Search for the cell housing the specified text and yield its [X, Y] center coordinate. 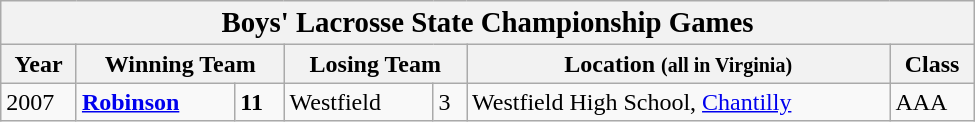
Losing Team [376, 64]
AAA [932, 102]
Class [932, 64]
Robinson [155, 102]
Location (all in Virginia) [678, 64]
Year [39, 64]
Winning Team [180, 64]
3 [450, 102]
Westfield High School, Chantilly [678, 102]
Boys' Lacrosse State Championship Games [488, 23]
11 [260, 102]
2007 [39, 102]
Westfield [358, 102]
